From the cell containing the given text, extract its center point as (x, y) coordinate. 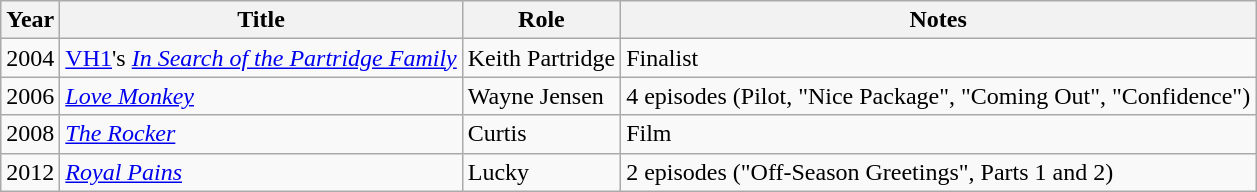
2012 (30, 172)
Title (261, 20)
2006 (30, 96)
The Rocker (261, 134)
Wayne Jensen (541, 96)
2008 (30, 134)
VH1's In Search of the Partridge Family (261, 58)
Film (938, 134)
Royal Pains (261, 172)
Lucky (541, 172)
Curtis (541, 134)
Role (541, 20)
Finalist (938, 58)
2 episodes ("Off-Season Greetings", Parts 1 and 2) (938, 172)
4 episodes (Pilot, "Nice Package", "Coming Out", "Confidence") (938, 96)
Notes (938, 20)
Keith Partridge (541, 58)
Love Monkey (261, 96)
Year (30, 20)
2004 (30, 58)
